Return [x, y] of the center of cell containing provided text 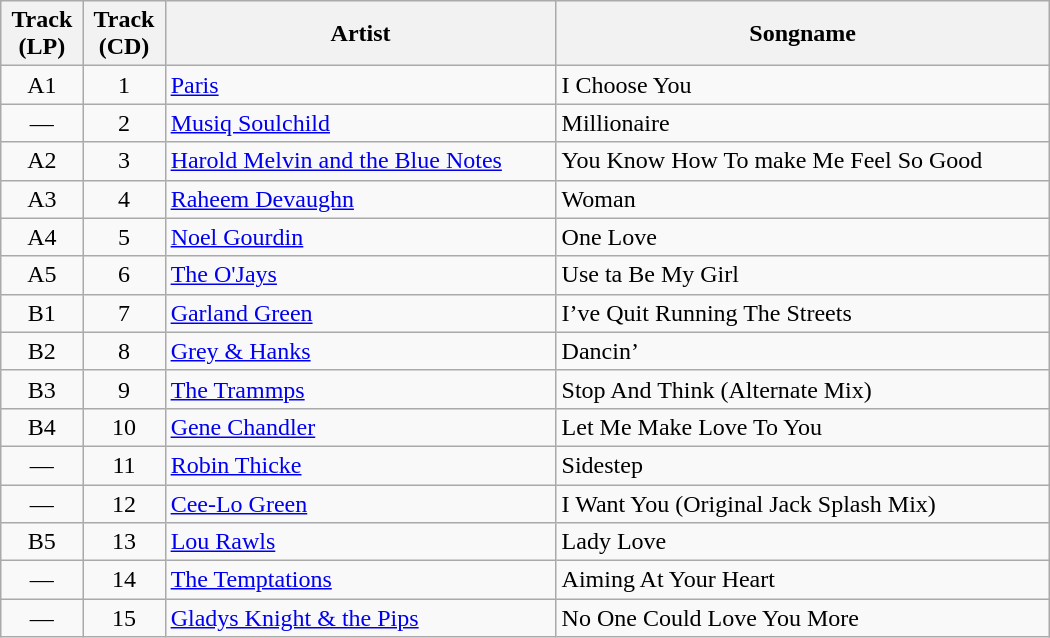
Track(LP) [42, 34]
The Trammps [360, 389]
I Want You (Original Jack Splash Mix) [802, 503]
The Temptations [360, 580]
Songname [802, 34]
Grey & Hanks [360, 351]
I Choose You [802, 85]
Let Me Make Love To You [802, 427]
Robin Thicke [360, 465]
Woman [802, 199]
Stop And Think (Alternate Mix) [802, 389]
15 [124, 618]
Dancin’ [802, 351]
12 [124, 503]
Sidestep [802, 465]
13 [124, 542]
Track(CD) [124, 34]
3 [124, 161]
Lou Rawls [360, 542]
10 [124, 427]
Raheem Devaughn [360, 199]
Artist [360, 34]
I’ve Quit Running The Streets [802, 313]
A4 [42, 237]
Gladys Knight & the Pips [360, 618]
The O'Jays [360, 275]
Millionaire [802, 123]
B5 [42, 542]
Garland Green [360, 313]
1 [124, 85]
A1 [42, 85]
Musiq Soulchild [360, 123]
Lady Love [802, 542]
One Love [802, 237]
No One Could Love You More [802, 618]
7 [124, 313]
4 [124, 199]
2 [124, 123]
14 [124, 580]
Aiming At Your Heart [802, 580]
B1 [42, 313]
11 [124, 465]
Noel Gourdin [360, 237]
8 [124, 351]
Gene Chandler [360, 427]
6 [124, 275]
9 [124, 389]
A2 [42, 161]
Paris [360, 85]
5 [124, 237]
You Know How To make Me Feel So Good [802, 161]
B4 [42, 427]
A3 [42, 199]
Harold Melvin and the Blue Notes [360, 161]
A5 [42, 275]
Use ta Be My Girl [802, 275]
Cee-Lo Green [360, 503]
B2 [42, 351]
B3 [42, 389]
